Provide the (X, Y) coordinate of the cell's center where the given text is located.  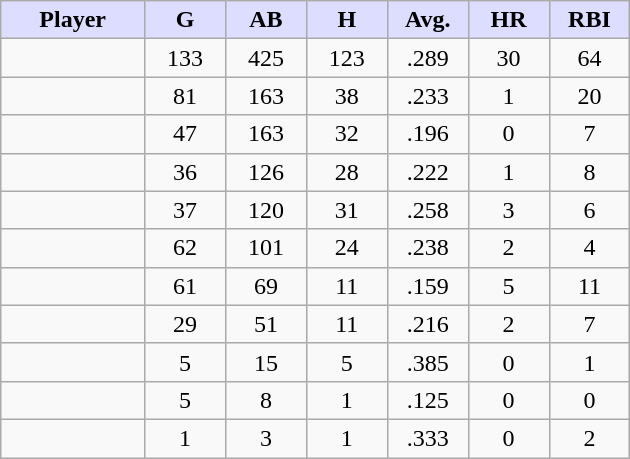
.333 (428, 438)
.216 (428, 324)
AB (266, 20)
15 (266, 362)
20 (590, 96)
37 (186, 210)
425 (266, 58)
.258 (428, 210)
120 (266, 210)
H (346, 20)
133 (186, 58)
4 (590, 248)
31 (346, 210)
28 (346, 172)
64 (590, 58)
38 (346, 96)
123 (346, 58)
Player (73, 20)
81 (186, 96)
HR (508, 20)
126 (266, 172)
32 (346, 134)
24 (346, 248)
G (186, 20)
.125 (428, 400)
RBI (590, 20)
47 (186, 134)
101 (266, 248)
29 (186, 324)
30 (508, 58)
61 (186, 286)
.385 (428, 362)
.289 (428, 58)
.196 (428, 134)
6 (590, 210)
36 (186, 172)
.222 (428, 172)
51 (266, 324)
.159 (428, 286)
62 (186, 248)
.233 (428, 96)
Avg. (428, 20)
.238 (428, 248)
69 (266, 286)
